Find where the given text appears and provide that cell's center as [X, Y] coordinate. 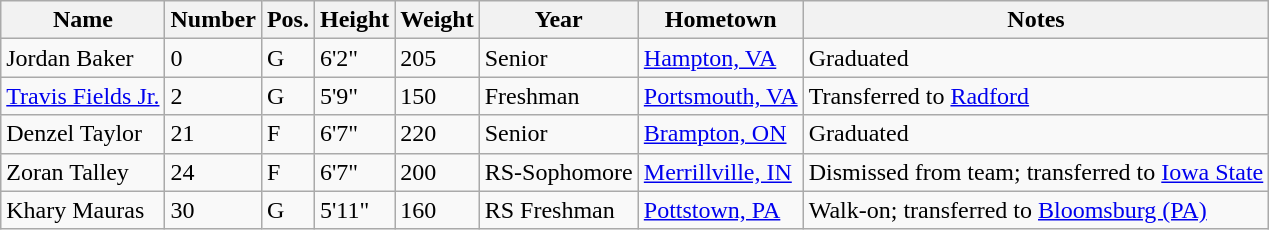
Transferred to Radford [1036, 96]
160 [437, 210]
Weight [437, 20]
6'2" [354, 58]
Dismissed from team; transferred to Iowa State [1036, 172]
0 [213, 58]
Jordan Baker [83, 58]
Hometown [720, 20]
220 [437, 134]
Brampton, ON [720, 134]
24 [213, 172]
Walk-on; transferred to Bloomsburg (PA) [1036, 210]
Number [213, 20]
5'11" [354, 210]
2 [213, 96]
Denzel Taylor [83, 134]
150 [437, 96]
Pos. [288, 20]
Notes [1036, 20]
Merrillville, IN [720, 172]
Hampton, VA [720, 58]
RS Freshman [558, 210]
Freshman [558, 96]
RS-Sophomore [558, 172]
5'9" [354, 96]
Height [354, 20]
200 [437, 172]
30 [213, 210]
Travis Fields Jr. [83, 96]
205 [437, 58]
Year [558, 20]
Portsmouth, VA [720, 96]
Zoran Talley [83, 172]
21 [213, 134]
Pottstown, PA [720, 210]
Name [83, 20]
Khary Mauras [83, 210]
